Search for the cell housing the specified text and yield its (x, y) center coordinate. 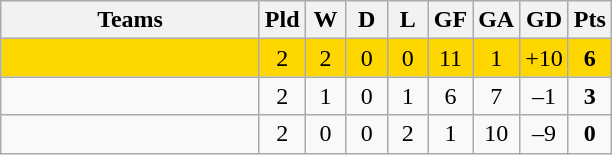
Pld (282, 20)
W (326, 20)
Teams (130, 20)
11 (450, 58)
–1 (544, 96)
GF (450, 20)
+10 (544, 58)
3 (590, 96)
10 (496, 134)
GA (496, 20)
Pts (590, 20)
L (408, 20)
7 (496, 96)
–9 (544, 134)
GD (544, 20)
D (366, 20)
